Provide the [x, y] coordinate of the cell's center where the given text is located.  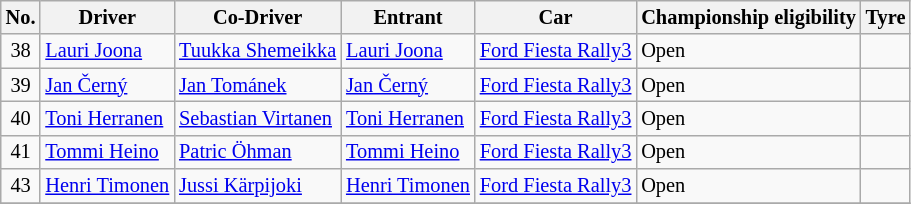
Tyre [886, 17]
40 [21, 118]
Driver [107, 17]
Championship eligibility [748, 17]
39 [21, 85]
38 [21, 51]
Patric Öhman [258, 152]
41 [21, 152]
Co-Driver [258, 17]
Car [556, 17]
No. [21, 17]
Jan Tománek [258, 85]
43 [21, 186]
Jussi Kärpijoki [258, 186]
Sebastian Virtanen [258, 118]
Entrant [408, 17]
Tuukka Shemeikka [258, 51]
